Capture the cell that displays the provided text and extract its [X, Y] central coordinate. 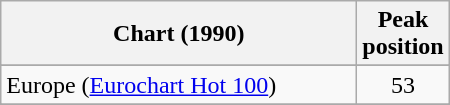
Europe (Eurochart Hot 100) [179, 85]
Chart (1990) [179, 34]
Peakposition [403, 34]
53 [403, 85]
